Locate the cell with the specified text and output its (x, y) center coordinate. 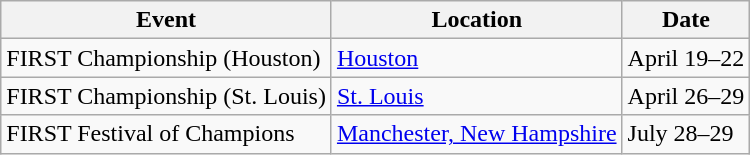
July 28–29 (686, 134)
Manchester, New Hampshire (476, 134)
Event (166, 20)
FIRST Championship (St. Louis) (166, 96)
FIRST Championship (Houston) (166, 58)
Location (476, 20)
April 19–22 (686, 58)
St. Louis (476, 96)
Date (686, 20)
April 26–29 (686, 96)
FIRST Festival of Champions (166, 134)
Houston (476, 58)
